Determine the (x, y) coordinate at the center of the cell enclosing the given text.  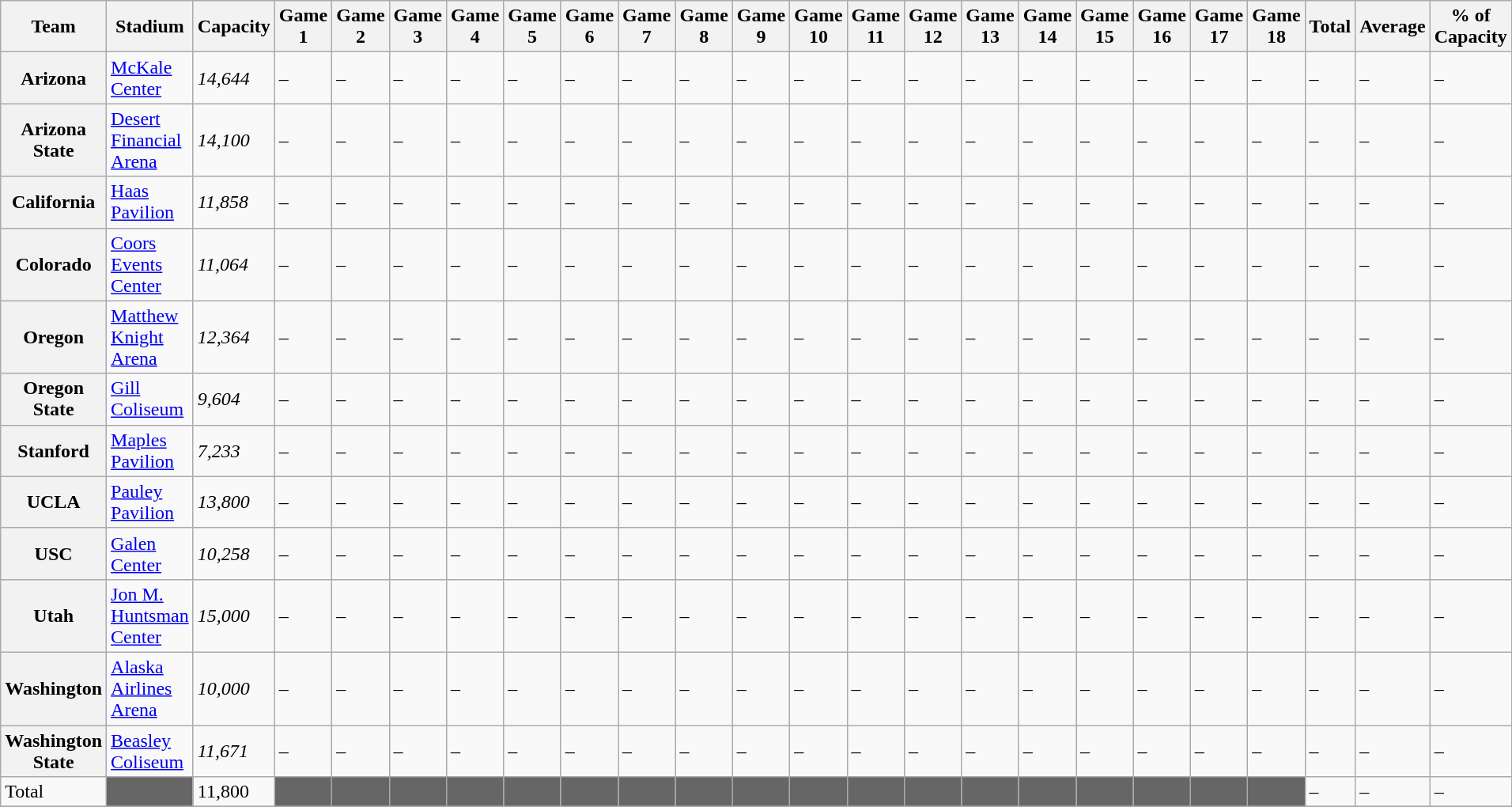
Coors Events Center (150, 264)
Matthew Knight Arena (150, 337)
Game 6 (589, 27)
Capacity (234, 27)
Pauley Pavilion (150, 502)
USC (54, 554)
Game 15 (1105, 27)
Game 13 (990, 27)
% of Capacity (1471, 27)
Stadium (150, 27)
Jon M. Huntsman Center (150, 616)
Game 4 (474, 27)
Oregon (54, 337)
Game 12 (932, 27)
Alaska Airlines Arena (150, 688)
13,800 (234, 502)
7,233 (234, 451)
Game 5 (532, 27)
Average (1393, 27)
Game 7 (647, 27)
Arizona State (54, 140)
Maples Pavilion (150, 451)
9,604 (234, 399)
14,644 (234, 78)
Team (54, 27)
10,000 (234, 688)
Game 2 (361, 27)
Washington State (54, 750)
Game 16 (1162, 27)
12,364 (234, 337)
Stanford (54, 451)
Game 18 (1276, 27)
Game 1 (303, 27)
11,671 (234, 750)
Arizona (54, 78)
11,800 (234, 792)
McKale Center (150, 78)
14,100 (234, 140)
Game 9 (761, 27)
Beasley Coliseum (150, 750)
15,000 (234, 616)
Game 17 (1219, 27)
Oregon State (54, 399)
Gill Coliseum (150, 399)
Haas Pavilion (150, 203)
Washington (54, 688)
10,258 (234, 554)
Game 3 (418, 27)
Game 14 (1047, 27)
Game 8 (704, 27)
Game 11 (875, 27)
Utah (54, 616)
UCLA (54, 502)
Galen Center (150, 554)
Game 10 (818, 27)
Colorado (54, 264)
Desert Financial Arena (150, 140)
11,064 (234, 264)
11,858 (234, 203)
California (54, 203)
